Provide the [X, Y] coordinate of the cell's center where the given text is located.  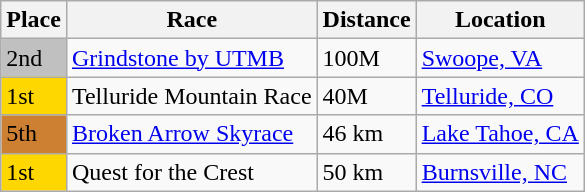
46 km [366, 134]
Broken Arrow Skyrace [192, 134]
Grindstone by UTMB [192, 58]
50 km [366, 172]
Race [192, 20]
Swoope, VA [500, 58]
Telluride, CO [500, 96]
2nd [34, 58]
100M [366, 58]
Burnsville, NC [500, 172]
Telluride Mountain Race [192, 96]
Lake Tahoe, CA [500, 134]
40M [366, 96]
Distance [366, 20]
Quest for the Crest [192, 172]
5th [34, 134]
Place [34, 20]
Location [500, 20]
